Return the (X, Y) coordinate for the center point of the cell that contains the specified text.  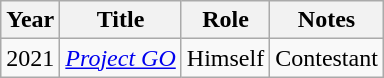
Notes (327, 20)
Himself (225, 58)
Role (225, 20)
Title (120, 20)
Project GO (120, 58)
2021 (30, 58)
Year (30, 20)
Contestant (327, 58)
